From the cell containing the given text, extract its center point as [X, Y] coordinate. 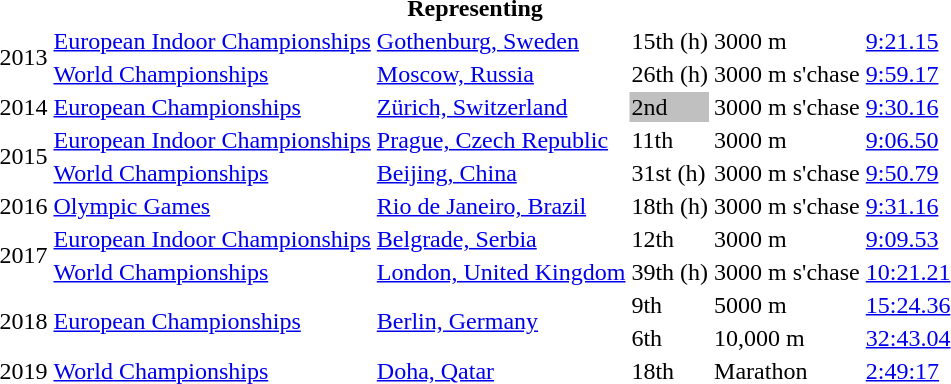
6th [670, 338]
12th [670, 239]
Beijing, China [501, 173]
London, United Kingdom [501, 272]
11th [670, 140]
10,000 m [788, 338]
26th (h) [670, 74]
Moscow, Russia [501, 74]
Prague, Czech Republic [501, 140]
Zürich, Switzerland [501, 107]
Belgrade, Serbia [501, 239]
18th (h) [670, 206]
Olympic Games [212, 206]
Berlin, Germany [501, 322]
5000 m [788, 305]
15th (h) [670, 41]
31st (h) [670, 173]
Gothenburg, Sweden [501, 41]
39th (h) [670, 272]
9th [670, 305]
Rio de Janeiro, Brazil [501, 206]
2nd [670, 107]
